From the cell containing the given text, extract its center point as [X, Y] coordinate. 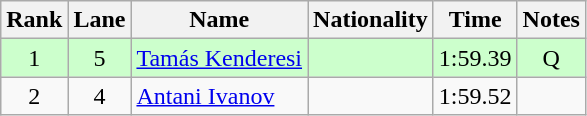
1:59.39 [475, 58]
Lane [100, 20]
Tamás Kenderesi [220, 58]
Antani Ivanov [220, 96]
2 [34, 96]
4 [100, 96]
Q [551, 58]
Notes [551, 20]
Name [220, 20]
Time [475, 20]
Nationality [371, 20]
Rank [34, 20]
1 [34, 58]
5 [100, 58]
1:59.52 [475, 96]
